Provide the (X, Y) coordinate of the cell's center where the given text is located.  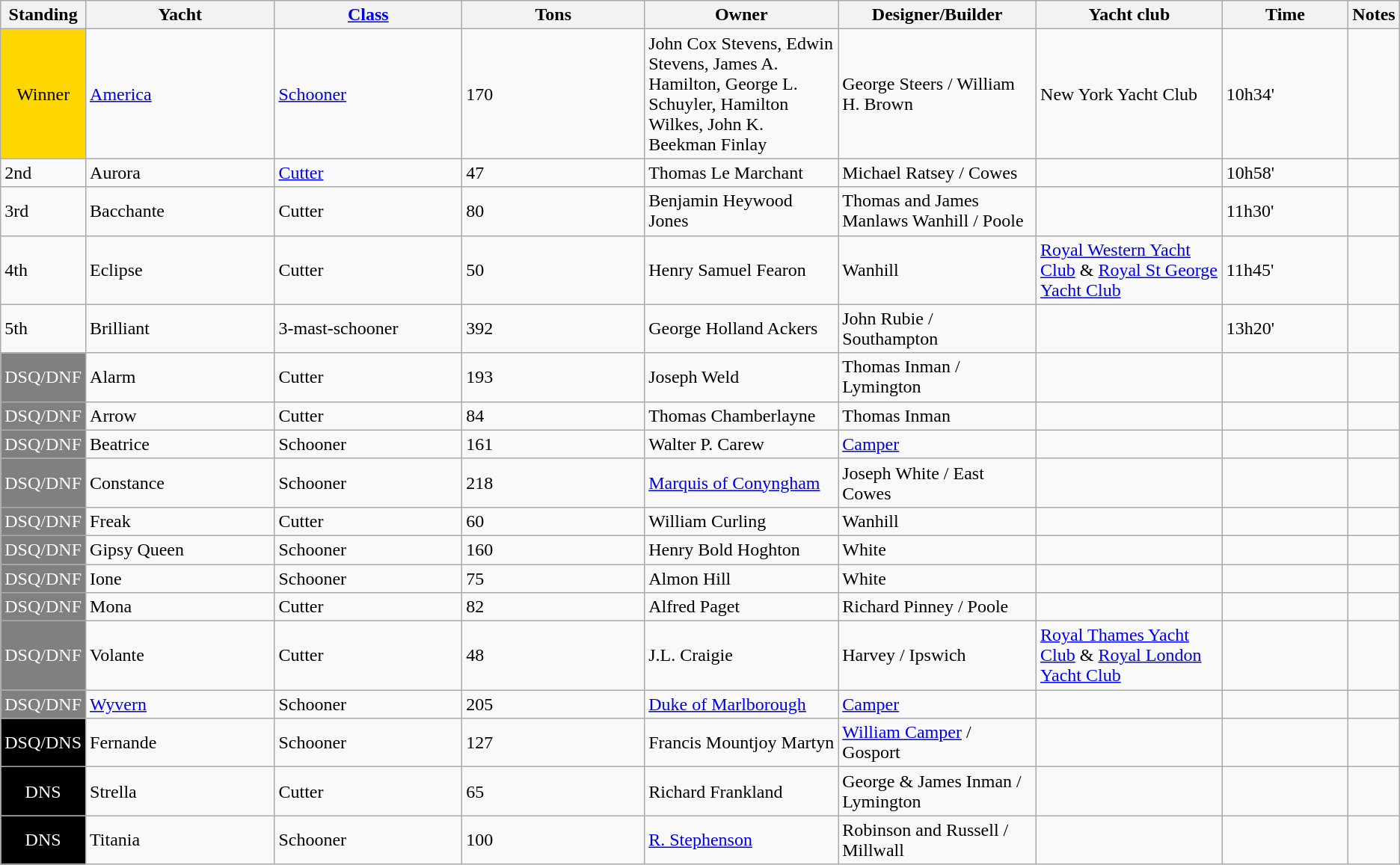
Francis Mountjoy Martyn (742, 743)
Aurora (180, 173)
160 (553, 550)
84 (553, 416)
Freak (180, 521)
392 (553, 329)
John Rubie / Southampton (938, 329)
48 (553, 656)
George Holland Ackers (742, 329)
Benjamin Heywood Jones (742, 211)
Owner (742, 15)
William Curling (742, 521)
4th (43, 270)
Time (1285, 15)
161 (553, 444)
Winner (43, 94)
Titania (180, 840)
11h45' (1285, 270)
Notes (1374, 15)
Volante (180, 656)
Bacchante (180, 211)
100 (553, 840)
Brilliant (180, 329)
Ione (180, 578)
Michael Ratsey / Cowes (938, 173)
82 (553, 607)
10h58' (1285, 173)
America (180, 94)
Strella (180, 791)
J.L. Craigie (742, 656)
Designer/Builder (938, 15)
65 (553, 791)
Alarm (180, 377)
218 (553, 483)
Beatrice (180, 444)
Royal Western Yacht Club & Royal St George Yacht Club (1129, 270)
Duke of Marlborough (742, 704)
Alfred Paget (742, 607)
Class (368, 15)
Thomas Inman / Lymington (938, 377)
Mona (180, 607)
Almon Hill (742, 578)
William Camper / Gosport (938, 743)
127 (553, 743)
Richard Pinney / Poole (938, 607)
Richard Frankland (742, 791)
Fernande (180, 743)
Gipsy Queen (180, 550)
10h34' (1285, 94)
11h30' (1285, 211)
Wyvern (180, 704)
Yacht (180, 15)
Standing (43, 15)
Tons (553, 15)
Thomas and James Manlaws Wanhill / Poole (938, 211)
John Cox Stevens, Edwin Stevens, James A. Hamilton, George L. Schuyler, Hamilton Wilkes, John K. Beekman Finlay (742, 94)
George & James Inman / Lymington (938, 791)
13h20' (1285, 329)
60 (553, 521)
Arrow (180, 416)
Henry Samuel Fearon (742, 270)
Royal Thames Yacht Club & Royal London Yacht Club (1129, 656)
193 (553, 377)
DSQ/DNS (43, 743)
75 (553, 578)
5th (43, 329)
Eclipse (180, 270)
R. Stephenson (742, 840)
Walter P. Carew (742, 444)
Thomas Le Marchant (742, 173)
Harvey / Ipswich (938, 656)
Thomas Inman (938, 416)
New York Yacht Club (1129, 94)
80 (553, 211)
Marquis of Conyngham (742, 483)
Joseph Weld (742, 377)
205 (553, 704)
50 (553, 270)
Thomas Chamberlayne (742, 416)
3rd (43, 211)
2nd (43, 173)
Robinson and Russell / Millwall (938, 840)
170 (553, 94)
47 (553, 173)
George Steers / William H. Brown (938, 94)
Joseph White / East Cowes (938, 483)
Constance (180, 483)
Yacht club (1129, 15)
Henry Bold Hoghton (742, 550)
3-mast-schooner (368, 329)
